Extract the (x, y) coordinate from the center of the cell holding the provided text.  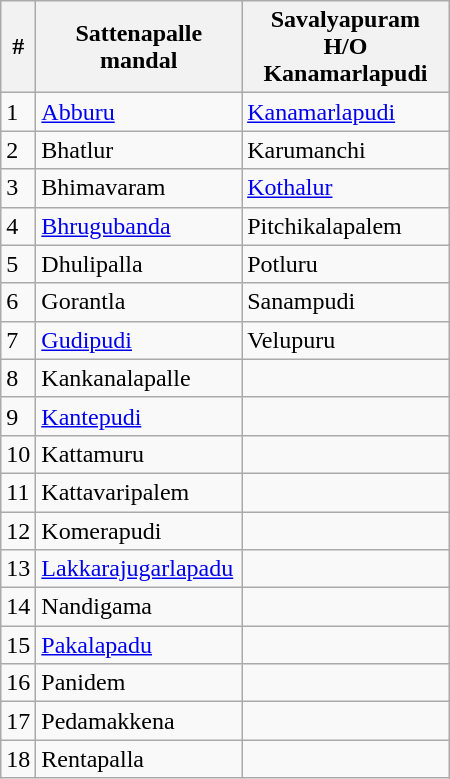
Gorantla (139, 302)
Bhatlur (139, 150)
Bhrugubanda (139, 226)
Pakalapadu (139, 645)
12 (18, 531)
Kattamuru (139, 454)
Nandigama (139, 607)
10 (18, 454)
Potluru (346, 264)
Abburu (139, 112)
Kattavaripalem (139, 492)
Karumanchi (346, 150)
1 (18, 112)
13 (18, 569)
15 (18, 645)
3 (18, 188)
2 (18, 150)
7 (18, 340)
Savalyapuram H/O Kanamarlapudi (346, 47)
Pitchikalapalem (346, 226)
Kanamarlapudi (346, 112)
Komerapudi (139, 531)
18 (18, 759)
5 (18, 264)
Sanampudi (346, 302)
# (18, 47)
Rentapalla (139, 759)
4 (18, 226)
Kothalur (346, 188)
16 (18, 683)
14 (18, 607)
Bhimavaram (139, 188)
Dhulipalla (139, 264)
Sattenapalle mandal (139, 47)
11 (18, 492)
9 (18, 416)
Kantepudi (139, 416)
8 (18, 378)
Lakkarajugarlapadu (139, 569)
Kankanalapalle (139, 378)
Panidem (139, 683)
Velupuru (346, 340)
6 (18, 302)
Pedamakkena (139, 721)
Gudipudi (139, 340)
17 (18, 721)
